Output the [x, y] coordinate of the center of the cell containing the given text.  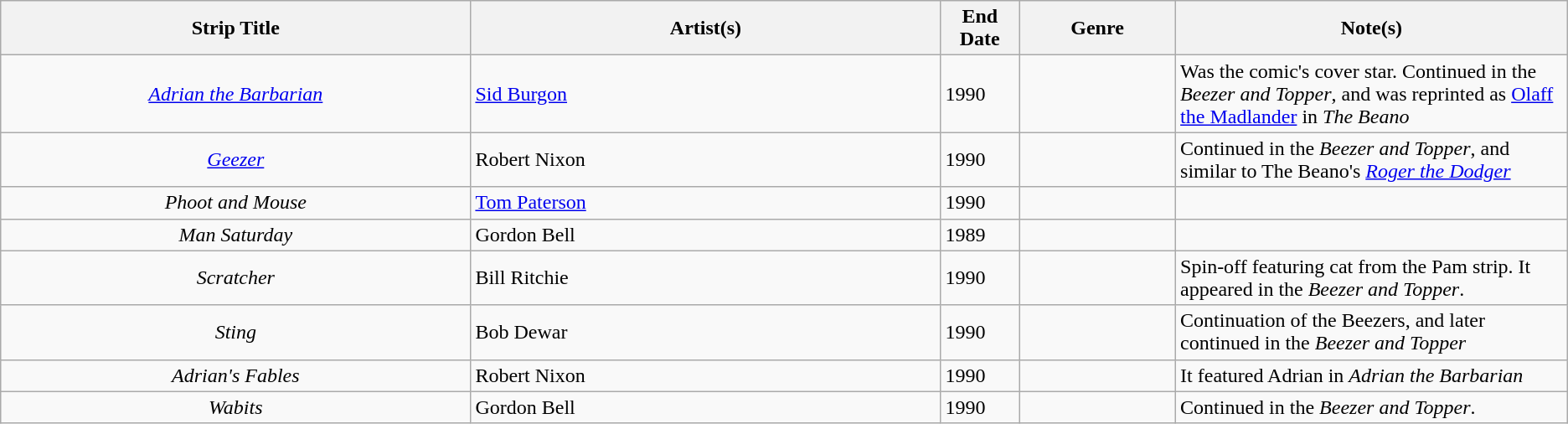
Genre [1097, 28]
Was the comic's cover star. Continued in the Beezer and Topper, and was reprinted as Olaff the Madlander in The Beano [1372, 94]
Continued in the Beezer and Topper, and similar to The Beano's Roger the Dodger [1372, 159]
Wabits [236, 407]
Bob Dewar [705, 332]
Artist(s) [705, 28]
It featured Adrian in Adrian the Barbarian [1372, 375]
Sting [236, 332]
Continued in the Beezer and Topper. [1372, 407]
Bill Ritchie [705, 278]
Adrian the Barbarian [236, 94]
1989 [980, 235]
End Date [980, 28]
Strip Title [236, 28]
Adrian's Fables [236, 375]
Sid Burgon [705, 94]
Continuation of the Beezers, and later continued in the Beezer and Topper [1372, 332]
Man Saturday [236, 235]
Spin-off featuring cat from the Pam strip. It appeared in the Beezer and Topper. [1372, 278]
Tom Paterson [705, 203]
Phoot and Mouse [236, 203]
Scratcher [236, 278]
Note(s) [1372, 28]
Geezer [236, 159]
